Return (x, y) of the center of cell containing provided text 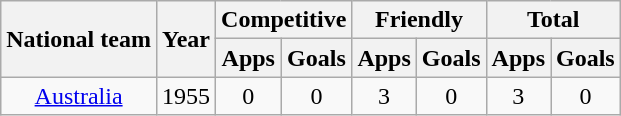
Friendly (419, 20)
1955 (186, 96)
Australia (79, 96)
Total (553, 20)
Competitive (284, 20)
National team (79, 39)
Year (186, 39)
